Provide the [X, Y] coordinate of the cell's center where the given text is located.  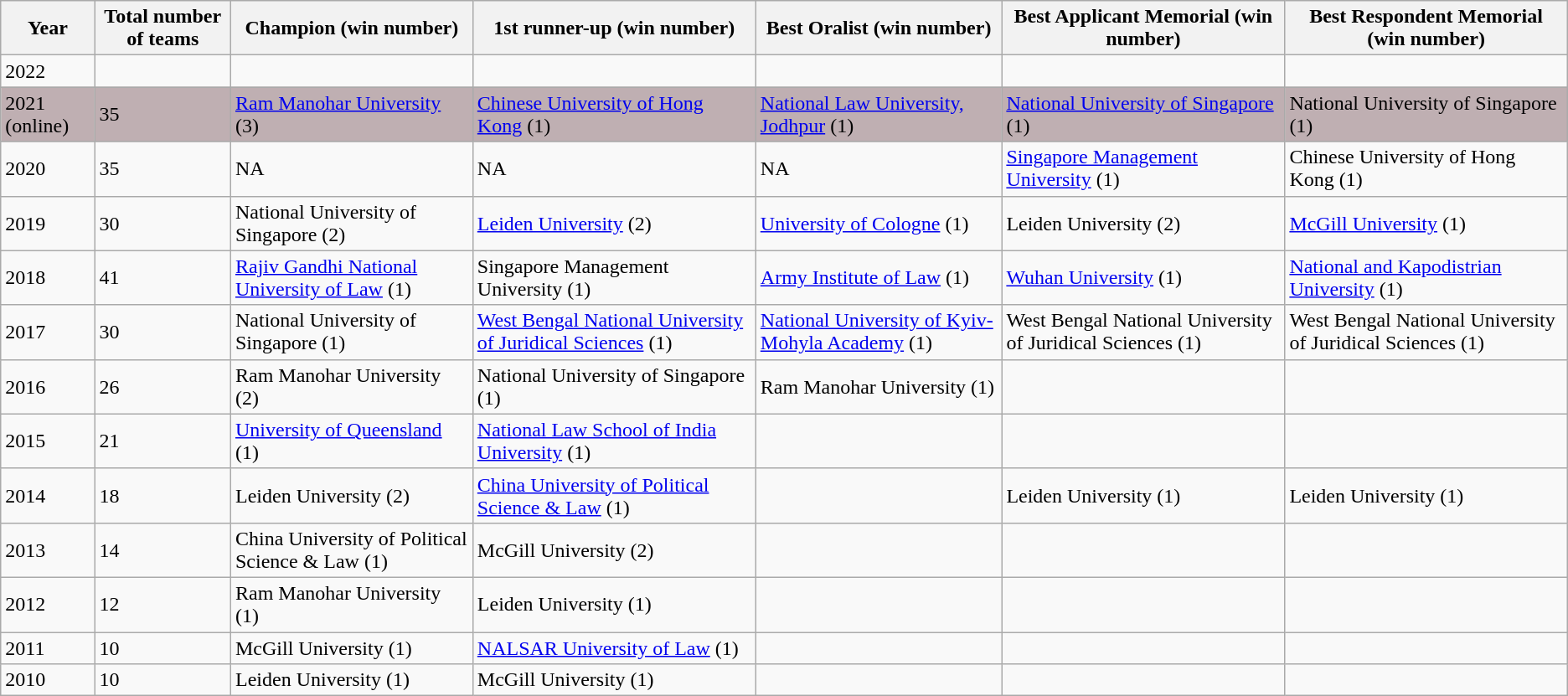
2017 [48, 332]
Wuhan University (1) [1143, 278]
2012 [48, 605]
Best Respondent Memorial (win number) [1426, 28]
Rajiv Gandhi National University of Law (1) [352, 278]
2011 [48, 647]
2015 [48, 441]
2014 [48, 496]
2020 [48, 169]
National and Kapodistrian University (1) [1426, 278]
Army Institute of Law (1) [879, 278]
Champion (win number) [352, 28]
Best Oralist (win number) [879, 28]
University of Queensland (1) [352, 441]
2018 [48, 278]
National Law University, Jodhpur (1) [879, 114]
National Law School of India University (1) [614, 441]
Year [48, 28]
Ram Manohar University (2) [352, 387]
14 [162, 549]
McGill University (2) [614, 549]
26 [162, 387]
1st runner-up (win number) [614, 28]
Best Applicant Memorial (win number) [1143, 28]
2021 (online) [48, 114]
18 [162, 496]
University of Cologne (1) [879, 223]
2010 [48, 680]
Total number of teams [162, 28]
National University of Kyiv-Mohyla Academy (1) [879, 332]
41 [162, 278]
National University of Singapore (2) [352, 223]
2019 [48, 223]
12 [162, 605]
21 [162, 441]
2016 [48, 387]
2013 [48, 549]
Ram Manohar University (3) [352, 114]
2022 [48, 71]
NALSAR University of Law (1) [614, 647]
